Return [X, Y] of the center of cell containing provided text 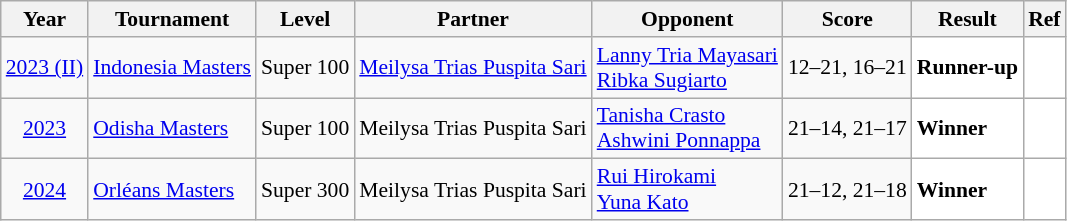
Orléans Masters [172, 190]
Indonesia Masters [172, 68]
Super 300 [305, 190]
21–14, 21–17 [848, 128]
Lanny Tria Mayasari Ribka Sugiarto [688, 68]
Runner-up [968, 68]
Odisha Masters [172, 128]
Tanisha Crasto Ashwini Ponnappa [688, 128]
Level [305, 19]
Tournament [172, 19]
12–21, 16–21 [848, 68]
2023 (II) [44, 68]
Result [968, 19]
Partner [472, 19]
2024 [44, 190]
Score [848, 19]
21–12, 21–18 [848, 190]
Ref [1044, 19]
2023 [44, 128]
Rui Hirokami Yuna Kato [688, 190]
Opponent [688, 19]
Year [44, 19]
